Return (x, y) of the center of cell containing provided text 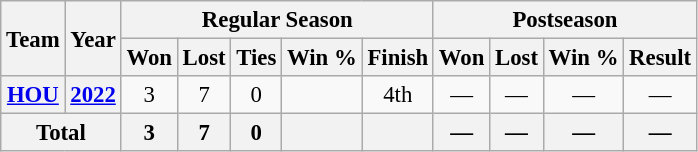
2022 (93, 95)
Ties (256, 58)
Team (33, 38)
Postseason (564, 20)
Total (61, 133)
Year (93, 38)
4th (398, 95)
Finish (398, 58)
Result (660, 58)
Regular Season (277, 20)
HOU (33, 95)
